Determine the (X, Y) coordinate at the center of the cell enclosing the given text.  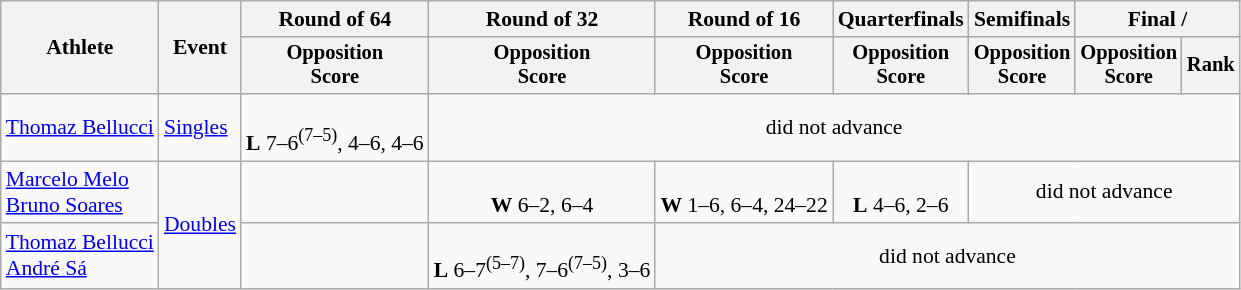
L 4–6, 2–6 (901, 192)
W 1–6, 6–4, 24–22 (744, 192)
Marcelo MeloBruno Soares (80, 192)
W 6–2, 6–4 (542, 192)
L 7–6(7–5), 4–6, 4–6 (335, 128)
Singles (200, 128)
Round of 16 (744, 19)
Semifinals (1022, 19)
Thomaz BellucciAndré Sá (80, 256)
Round of 64 (335, 19)
Round of 32 (542, 19)
Event (200, 48)
Athlete (80, 48)
Thomaz Bellucci (80, 128)
Rank (1211, 66)
Doubles (200, 225)
Quarterfinals (901, 19)
L 6–7(5–7), 7–6(7–5), 3–6 (542, 256)
Final / (1157, 19)
